Detect which cell encompasses the target text, then output its [X, Y] center coordinate. 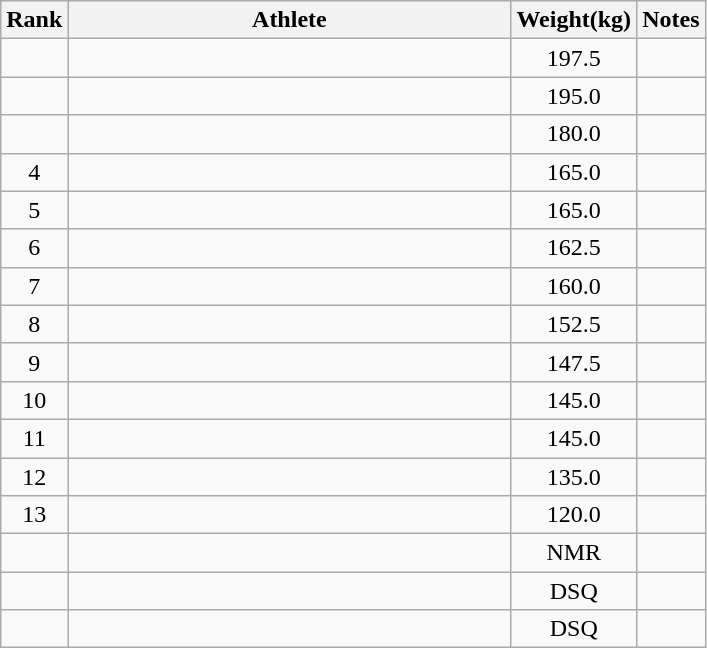
162.5 [574, 248]
6 [34, 248]
8 [34, 324]
10 [34, 400]
135.0 [574, 477]
Athlete [290, 20]
Weight(kg) [574, 20]
Rank [34, 20]
5 [34, 210]
180.0 [574, 134]
9 [34, 362]
12 [34, 477]
147.5 [574, 362]
Notes [671, 20]
13 [34, 515]
120.0 [574, 515]
195.0 [574, 96]
4 [34, 172]
7 [34, 286]
NMR [574, 553]
152.5 [574, 324]
160.0 [574, 286]
11 [34, 438]
197.5 [574, 58]
